Detect which cell encompasses the target text, then output its [X, Y] center coordinate. 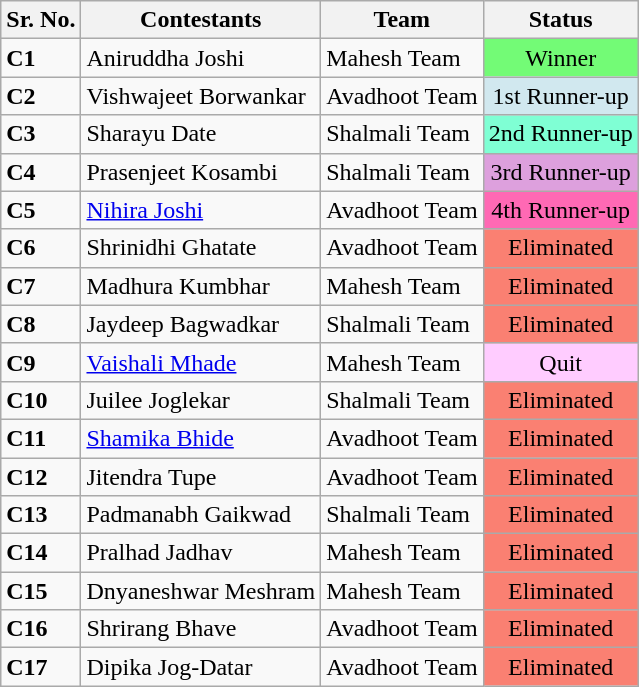
C12 [41, 477]
Juilee Joglekar [201, 400]
Prasenjeet Kosambi [201, 172]
Sr. No. [41, 20]
C14 [41, 553]
Shrirang Bhave [201, 629]
2nd Runner-up [560, 134]
Status [560, 20]
C4 [41, 172]
Pralhad Jadhav [201, 553]
Shrinidhi Ghatate [201, 248]
C15 [41, 591]
C16 [41, 629]
C17 [41, 667]
Team [402, 20]
Vaishali Mhade [201, 362]
Winner [560, 58]
C5 [41, 210]
Aniruddha Joshi [201, 58]
Quit [560, 362]
Contestants [201, 20]
C1 [41, 58]
Shamika Bhide [201, 438]
Jaydeep Bagwadkar [201, 324]
Padmanabh Gaikwad [201, 515]
Nihira Joshi [201, 210]
3rd Runner-up [560, 172]
Jitendra Tupe [201, 477]
Dipika Jog-Datar [201, 667]
1st Runner-up [560, 96]
C6 [41, 248]
C3 [41, 134]
4th Runner-up [560, 210]
Vishwajeet Borwankar [201, 96]
C7 [41, 286]
Dnyaneshwar Meshram [201, 591]
C13 [41, 515]
Madhura Kumbhar [201, 286]
C2 [41, 96]
C8 [41, 324]
Sharayu Date [201, 134]
C9 [41, 362]
C11 [41, 438]
C10 [41, 400]
